Determine the (X, Y) coordinate at the center of the cell enclosing the given text.  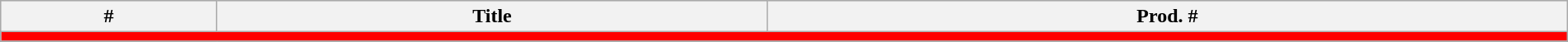
# (109, 16)
Title (491, 16)
Prod. # (1167, 16)
